From the cell containing the given text, extract its center point as (X, Y) coordinate. 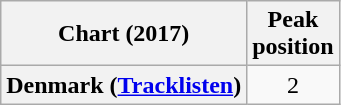
Peakposition (293, 34)
Denmark (Tracklisten) (124, 85)
Chart (2017) (124, 34)
2 (293, 85)
